Locate the cell with the specified text and output its (x, y) center coordinate. 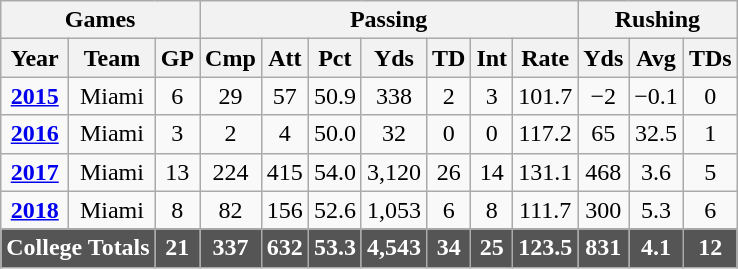
34 (448, 248)
3,120 (394, 172)
123.5 (546, 248)
53.3 (334, 248)
831 (604, 248)
32.5 (656, 134)
2017 (35, 172)
Int (492, 58)
1,053 (394, 210)
Rate (546, 58)
13 (177, 172)
−2 (604, 96)
5 (710, 172)
57 (284, 96)
65 (604, 134)
632 (284, 248)
156 (284, 210)
TD (448, 58)
14 (492, 172)
4 (284, 134)
25 (492, 248)
337 (231, 248)
32 (394, 134)
Avg (656, 58)
52.6 (334, 210)
50.0 (334, 134)
4.1 (656, 248)
Team (112, 58)
Att (284, 58)
TDs (710, 58)
2018 (35, 210)
12 (710, 248)
54.0 (334, 172)
5.3 (656, 210)
−0.1 (656, 96)
82 (231, 210)
Year (35, 58)
Passing (389, 20)
224 (231, 172)
1 (710, 134)
4,543 (394, 248)
101.7 (546, 96)
468 (604, 172)
29 (231, 96)
50.9 (334, 96)
338 (394, 96)
21 (177, 248)
415 (284, 172)
Games (100, 20)
117.2 (546, 134)
131.1 (546, 172)
College Totals (78, 248)
3.6 (656, 172)
Rushing (658, 20)
Pct (334, 58)
111.7 (546, 210)
26 (448, 172)
2015 (35, 96)
GP (177, 58)
Cmp (231, 58)
2016 (35, 134)
300 (604, 210)
